From the cell containing the given text, extract its center point as (X, Y) coordinate. 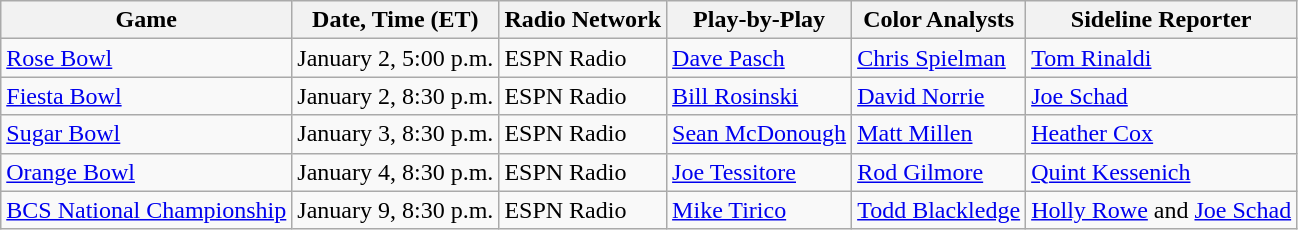
Joe Tessitore (760, 172)
Heather Cox (1162, 134)
Game (146, 20)
Holly Rowe and Joe Schad (1162, 210)
Sideline Reporter (1162, 20)
Fiesta Bowl (146, 96)
Radio Network (583, 20)
January 2, 5:00 p.m. (396, 58)
Sugar Bowl (146, 134)
Orange Bowl (146, 172)
Todd Blackledge (939, 210)
January 4, 8:30 p.m. (396, 172)
Mike Tirico (760, 210)
BCS National Championship (146, 210)
Color Analysts (939, 20)
Matt Millen (939, 134)
January 2, 8:30 p.m. (396, 96)
January 3, 8:30 p.m. (396, 134)
Joe Schad (1162, 96)
David Norrie (939, 96)
Tom Rinaldi (1162, 58)
Play-by-Play (760, 20)
Date, Time (ET) (396, 20)
Rose Bowl (146, 58)
Rod Gilmore (939, 172)
Quint Kessenich (1162, 172)
Bill Rosinski (760, 96)
Sean McDonough (760, 134)
Chris Spielman (939, 58)
Dave Pasch (760, 58)
January 9, 8:30 p.m. (396, 210)
